Pinpoint the cell where the given text exists, returning its [X, Y] midpoint coordinate. 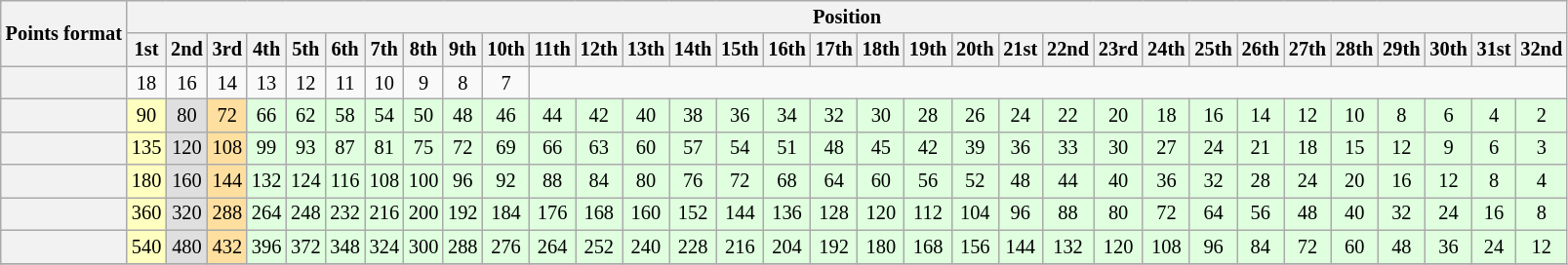
22nd [1067, 50]
248 [305, 213]
81 [384, 148]
3 [1542, 148]
2 [1542, 115]
348 [344, 246]
51 [786, 148]
25th [1213, 50]
57 [693, 148]
90 [146, 115]
93 [305, 148]
14th [693, 50]
62 [305, 115]
13th [646, 50]
33 [1067, 148]
Position [847, 17]
8th [423, 50]
68 [786, 181]
135 [146, 148]
38 [693, 115]
31st [1495, 50]
50 [423, 115]
7th [384, 50]
116 [344, 181]
15 [1354, 148]
39 [975, 148]
204 [786, 246]
372 [305, 246]
52 [975, 181]
228 [693, 246]
5th [305, 50]
23rd [1118, 50]
9th [462, 50]
124 [305, 181]
34 [786, 115]
17th [834, 50]
360 [146, 213]
28th [1354, 50]
21 [1261, 148]
480 [187, 246]
6th [344, 50]
252 [599, 246]
18th [881, 50]
10th [505, 50]
112 [928, 213]
12th [599, 50]
24th [1166, 50]
396 [266, 246]
99 [266, 148]
2nd [187, 50]
69 [505, 148]
300 [423, 246]
104 [975, 213]
76 [693, 181]
Points format [64, 33]
15th [740, 50]
3rd [227, 50]
92 [505, 181]
29th [1401, 50]
27th [1307, 50]
152 [693, 213]
240 [646, 246]
156 [975, 246]
128 [834, 213]
432 [227, 246]
4th [266, 50]
45 [881, 148]
276 [505, 246]
20th [975, 50]
100 [423, 181]
176 [552, 213]
16th [786, 50]
27 [1166, 148]
19th [928, 50]
136 [786, 213]
324 [384, 246]
46 [505, 115]
63 [599, 148]
87 [344, 148]
32nd [1542, 50]
13 [266, 83]
11th [552, 50]
320 [187, 213]
184 [505, 213]
30th [1448, 50]
540 [146, 246]
11 [344, 83]
22 [1067, 115]
232 [344, 213]
7 [505, 83]
21st [1021, 50]
26 [975, 115]
1st [146, 50]
58 [344, 115]
75 [423, 148]
26th [1261, 50]
200 [423, 213]
